Pinpoint the cell where the given text exists, returning its [x, y] midpoint coordinate. 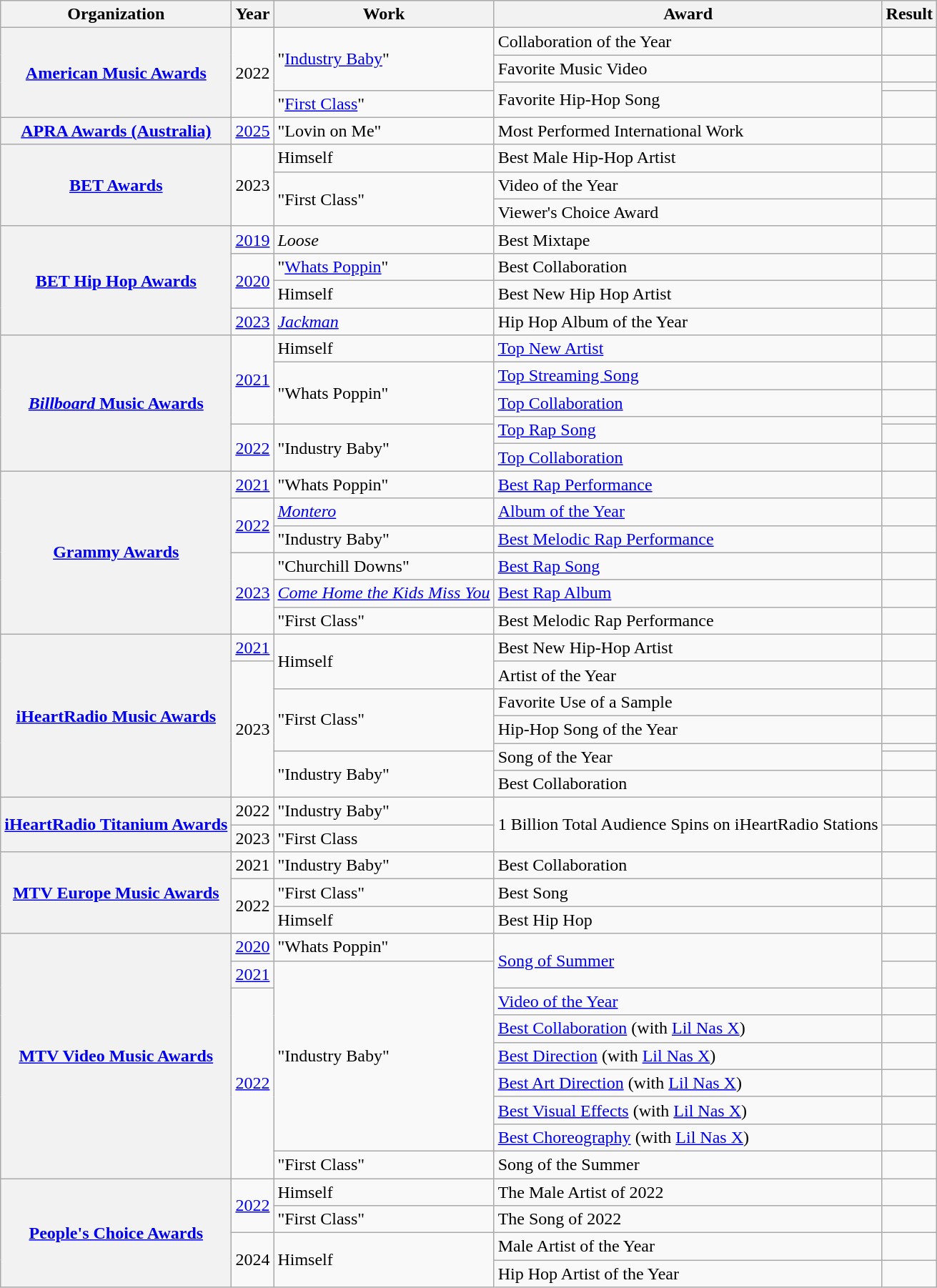
2025 [253, 131]
Male Artist of the Year [688, 1247]
1 Billion Total Audience Spins on iHeartRadio Stations [688, 825]
"Lovin on Me" [384, 131]
Result [909, 14]
Most Performed International Work [688, 131]
2019 [253, 239]
Best Hip Hop [688, 920]
MTV Europe Music Awards [116, 893]
Year [253, 14]
Best Song [688, 893]
BET Awards [116, 185]
BET Hip Hop Awards [116, 280]
Hip Hop Album of the Year [688, 321]
The Male Artist of 2022 [688, 1192]
2024 [253, 1260]
Best Choreography (with Lil Nas X) [688, 1137]
Award [688, 14]
Montero [384, 512]
Grammy Awards [116, 553]
People's Choice Awards [116, 1232]
Best Male Hip-Hop Artist [688, 158]
Hip Hop Artist of the Year [688, 1274]
Song of the Summer [688, 1164]
Song of the Year [688, 757]
Collaboration of the Year [688, 41]
Artist of the Year [688, 675]
Come Home the Kids Miss You [384, 593]
Best Direction (with Lil Nas X) [688, 1056]
Hip-Hop Song of the Year [688, 729]
Song of Summer [688, 961]
Organization [116, 14]
Best New Hip Hop Artist [688, 294]
Billboard Music Awards [116, 403]
Favorite Use of a Sample [688, 702]
Jackman [384, 321]
iHeartRadio Titanium Awards [116, 825]
Best New Hip-Hop Artist [688, 648]
MTV Video Music Awards [116, 1056]
Top Rap Song [688, 430]
Best Visual Effects (with Lil Nas X) [688, 1110]
Favorite Hip-Hop Song [688, 100]
Viewer's Choice Award [688, 212]
Work [384, 14]
APRA Awards (Australia) [116, 131]
The Song of 2022 [688, 1219]
"First Class [384, 838]
Best Art Direction (with Lil Nas X) [688, 1083]
iHeartRadio Music Awards [116, 715]
Best Rap Album [688, 593]
Loose [384, 239]
Album of the Year [688, 512]
Favorite Music Video [688, 69]
Top Streaming Song [688, 376]
American Music Awards [116, 73]
Best Mixtape [688, 239]
Best Rap Performance [688, 485]
Best Rap Song [688, 566]
"Churchill Downs" [384, 566]
Best Collaboration (with Lil Nas X) [688, 1029]
Top New Artist [688, 349]
